Search for the cell housing the specified text and yield its (x, y) center coordinate. 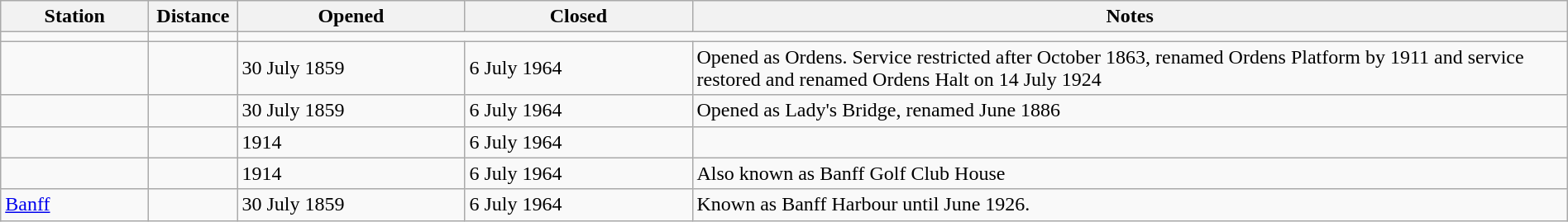
Opened as Lady's Bridge, renamed June 1886 (1130, 111)
Notes (1130, 17)
Also known as Banff Golf Club House (1130, 173)
Opened (351, 17)
Distance (194, 17)
Station (74, 17)
Closed (579, 17)
Banff (74, 205)
Known as Banff Harbour until June 1926. (1130, 205)
Opened as Ordens. Service restricted after October 1863, renamed Ordens Platform by 1911 and service restored and renamed Ordens Halt on 14 July 1924 (1130, 68)
